Determine the (X, Y) coordinate at the center of the cell enclosing the given text.  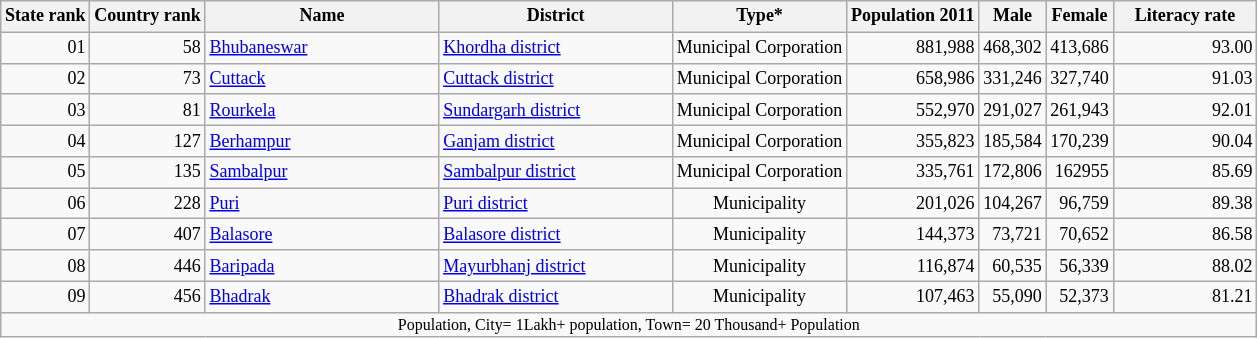
05 (46, 172)
Baripada (322, 266)
89.38 (1185, 204)
Population 2011 (913, 16)
446 (148, 266)
06 (46, 204)
90.04 (1185, 140)
335,761 (913, 172)
Sambalpur (322, 172)
Population, City= 1Lakh+ population, Town= 20 Thousand+ Population (629, 324)
552,970 (913, 110)
Sundargarh district (556, 110)
Berhampur (322, 140)
85.69 (1185, 172)
Cuttack (322, 78)
Female (1080, 16)
08 (46, 266)
03 (46, 110)
Name (322, 16)
355,823 (913, 140)
413,686 (1080, 48)
73 (148, 78)
District (556, 16)
56,339 (1080, 266)
107,463 (913, 296)
Mayurbhanj district (556, 266)
04 (46, 140)
07 (46, 234)
09 (46, 296)
185,584 (1012, 140)
Balasore (322, 234)
201,026 (913, 204)
93.00 (1185, 48)
81 (148, 110)
Country rank (148, 16)
327,740 (1080, 78)
Puri (322, 204)
52,373 (1080, 296)
Sambalpur district (556, 172)
Cuttack district (556, 78)
Bhubaneswar (322, 48)
144,373 (913, 234)
331,246 (1012, 78)
Rourkela (322, 110)
116,874 (913, 266)
Puri district (556, 204)
92.01 (1185, 110)
468,302 (1012, 48)
01 (46, 48)
58 (148, 48)
291,027 (1012, 110)
261,943 (1080, 110)
Khordha district (556, 48)
456 (148, 296)
127 (148, 140)
Bhadrak district (556, 296)
55,090 (1012, 296)
881,988 (913, 48)
162955 (1080, 172)
State rank (46, 16)
88.02 (1185, 266)
170,239 (1080, 140)
60,535 (1012, 266)
407 (148, 234)
658,986 (913, 78)
Literacy rate (1185, 16)
Type* (759, 16)
96,759 (1080, 204)
73,721 (1012, 234)
135 (148, 172)
91.03 (1185, 78)
70,652 (1080, 234)
104,267 (1012, 204)
86.58 (1185, 234)
Ganjam district (556, 140)
81.21 (1185, 296)
02 (46, 78)
172,806 (1012, 172)
Bhadrak (322, 296)
228 (148, 204)
Male (1012, 16)
Balasore district (556, 234)
